Locate the cell with the specified text and output its [X, Y] center coordinate. 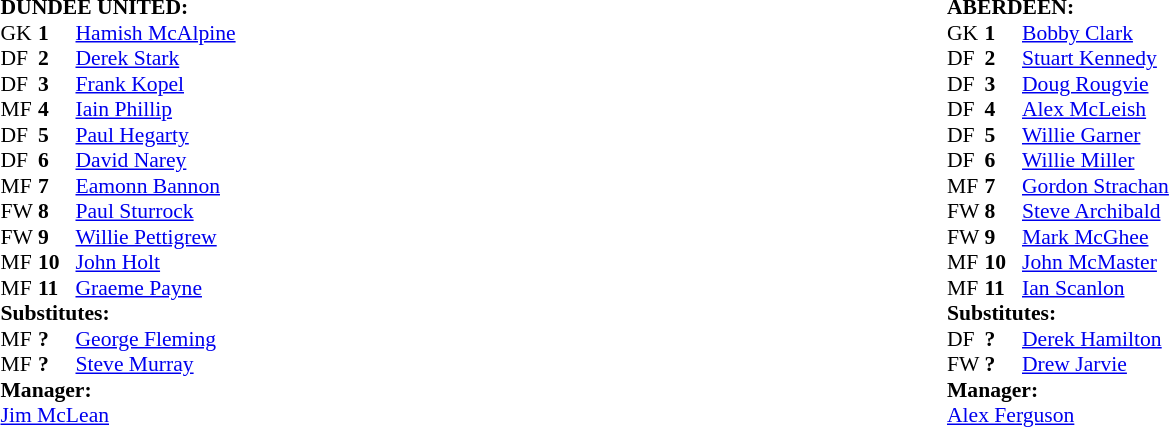
Willie Garner [1096, 135]
Steve Archibald [1096, 211]
Paul Hegarty [156, 135]
Steve Murray [156, 365]
Iain Phillip [156, 109]
Bobby Clark [1096, 33]
John McMaster [1096, 263]
Hamish McAlpine [156, 33]
Ian Scanlon [1096, 288]
Doug Rougvie [1096, 84]
George Fleming [156, 339]
Eamonn Bannon [156, 186]
Willie Pettigrew [156, 237]
John Holt [156, 263]
Derek Stark [156, 59]
Stuart Kennedy [1096, 59]
Alex McLeish [1096, 109]
Frank Kopel [156, 84]
Graeme Payne [156, 288]
Drew Jarvie [1096, 365]
David Narey [156, 161]
Gordon Strachan [1096, 186]
Derek Hamilton [1096, 339]
Paul Sturrock [156, 211]
Mark McGhee [1096, 237]
Willie Miller [1096, 161]
